Return [x, y] of the center of cell containing provided text 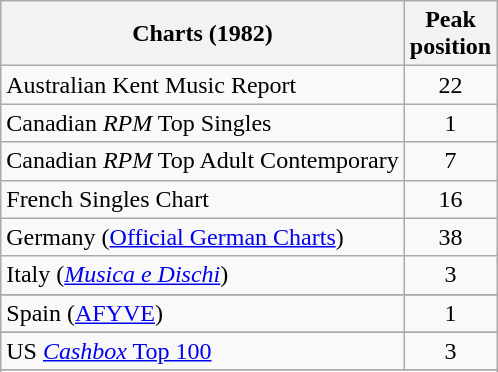
22 [450, 85]
Germany (Official German Charts) [203, 237]
French Singles Chart [203, 199]
16 [450, 199]
Canadian RPM Top Singles [203, 123]
38 [450, 237]
Spain (AFYVE) [203, 313]
Australian Kent Music Report [203, 85]
Italy (Musica e Dischi) [203, 275]
7 [450, 161]
Charts (1982) [203, 34]
US Cashbox Top 100 [203, 351]
Canadian RPM Top Adult Contemporary [203, 161]
Peakposition [450, 34]
